Search for the cell housing the specified text and yield its (x, y) center coordinate. 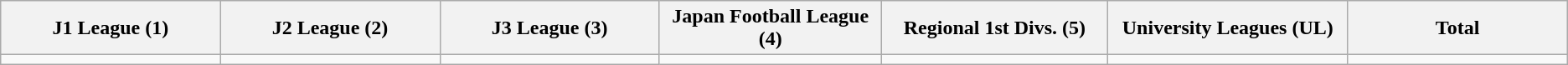
J3 League (3) (549, 28)
J2 League (2) (330, 28)
Japan Football League (4) (771, 28)
Total (1457, 28)
J1 League (1) (111, 28)
University Leagues (UL) (1228, 28)
Regional 1st Divs. (5) (994, 28)
